Extract the (X, Y) coordinate from the center of the cell holding the provided text.  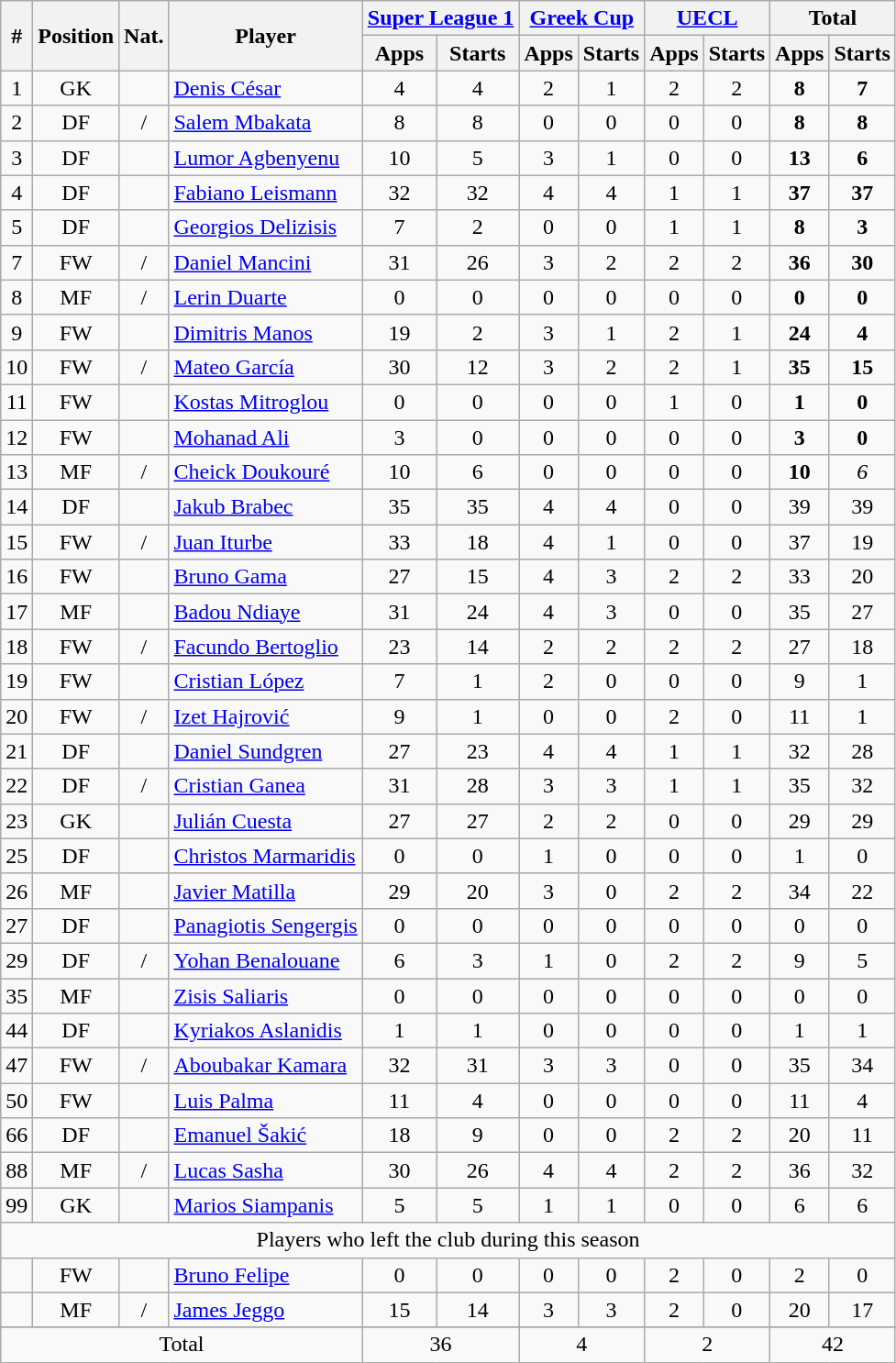
Bruno Felipe (266, 1275)
Cristian Ganea (266, 786)
James Jeggo (266, 1310)
Yohan Benalouane (266, 960)
Juan Iturbe (266, 542)
Marios Siampanis (266, 1205)
Mateo García (266, 367)
25 (17, 856)
Super League 1 (440, 18)
66 (17, 1136)
50 (17, 1101)
99 (17, 1205)
Christos Marmaridis (266, 856)
Luis Palma (266, 1101)
42 (833, 1345)
Kostas Mitroglou (266, 402)
Javier Matilla (266, 891)
Zisis Saliaris (266, 995)
Salem Mbakata (266, 123)
Lucas Sasha (266, 1170)
Lumor Agbenyenu (266, 158)
Emanuel Šakić (266, 1136)
UECL (708, 18)
Georgios Delizisis (266, 227)
Mohanad Ali (266, 438)
Julián Cuesta (266, 821)
Facundo Bertoglio (266, 647)
Izet Hajrović (266, 716)
Cristian López (266, 681)
Aboubakar Kamara (266, 1066)
Jakub Brabec (266, 507)
Fabiano Leismann (266, 193)
16 (17, 577)
21 (17, 751)
Greek Cup (581, 18)
Daniel Mancini (266, 262)
Player (266, 36)
Kyriakos Aslanidis (266, 1031)
# (17, 36)
Position (76, 36)
Dimitris Manos (266, 332)
44 (17, 1031)
Cheick Doukouré (266, 472)
Bruno Gama (266, 577)
Panagiotis Sengergis (266, 925)
Daniel Sundgren (266, 751)
Players who left the club during this season (448, 1240)
Lerin Duarte (266, 297)
Nat. (144, 36)
88 (17, 1170)
47 (17, 1066)
Badou Ndiaye (266, 612)
Denis César (266, 88)
